Identify which cell holds the provided text, then report its (X, Y) central coordinate. 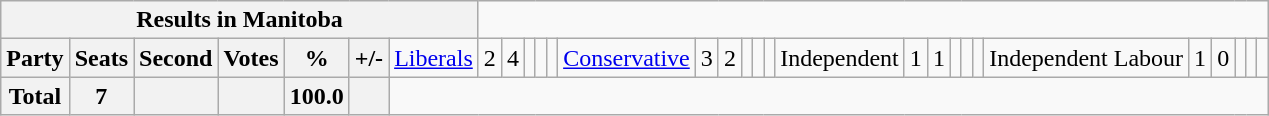
Liberals (434, 58)
4 (512, 58)
+/- (368, 58)
0 (1224, 58)
Independent Labour (1086, 58)
3 (706, 58)
% (316, 58)
100.0 (316, 96)
Independent (840, 58)
Party (35, 58)
Conservative (627, 58)
Second (176, 58)
Seats (101, 58)
Results in Manitoba (240, 20)
7 (101, 96)
Total (35, 96)
Votes (251, 58)
